Return (x, y) of the center of cell containing provided text 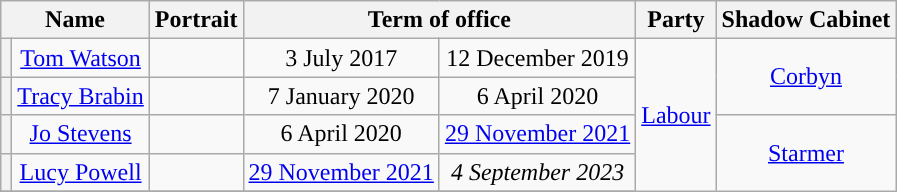
3 July 2017 (341, 58)
Party (676, 20)
Tracy Brabin (81, 96)
Jo Stevens (81, 134)
Lucy Powell (81, 172)
4 September 2023 (537, 172)
7 January 2020 (341, 96)
Labour (676, 115)
12 December 2019 (537, 58)
Term of office (440, 20)
Starmer (806, 153)
Shadow Cabinet (806, 20)
Portrait (196, 20)
Name (76, 20)
Tom Watson (81, 58)
Corbyn (806, 77)
